Return the (x, y) coordinate for the center point of the cell that contains the specified text.  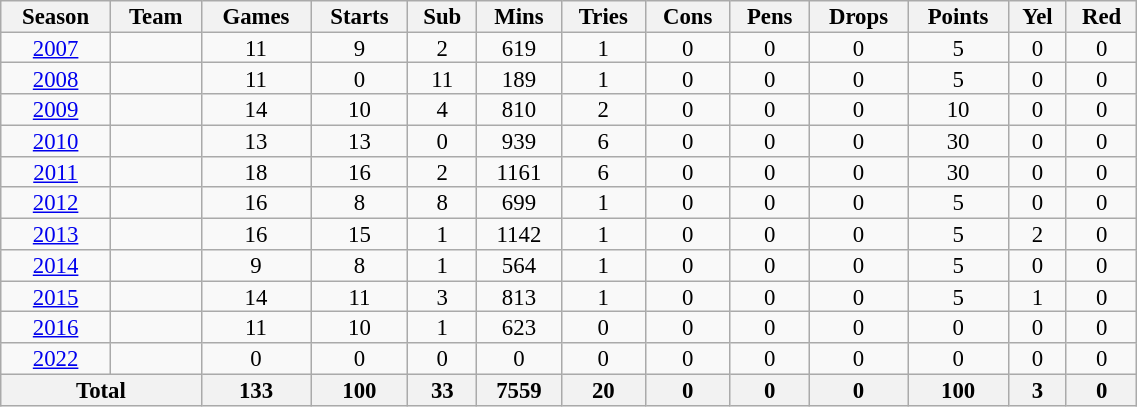
Total (101, 390)
Starts (360, 16)
Cons (688, 16)
Points (958, 16)
699 (520, 204)
623 (520, 328)
2012 (56, 204)
813 (520, 296)
2022 (56, 358)
Pens (770, 16)
Yel (1037, 16)
619 (520, 48)
18 (256, 172)
Games (256, 16)
7559 (520, 390)
Mins (520, 16)
2013 (56, 234)
810 (520, 110)
2008 (56, 78)
20 (603, 390)
Season (56, 16)
Team (156, 16)
2007 (56, 48)
133 (256, 390)
939 (520, 140)
Tries (603, 16)
1142 (520, 234)
4 (442, 110)
2015 (56, 296)
15 (360, 234)
564 (520, 266)
2011 (56, 172)
2010 (56, 140)
2009 (56, 110)
Red (1101, 16)
2014 (56, 266)
2016 (56, 328)
189 (520, 78)
Sub (442, 16)
Drops (858, 16)
1161 (520, 172)
33 (442, 390)
